Capture the cell that displays the provided text and extract its (X, Y) central coordinate. 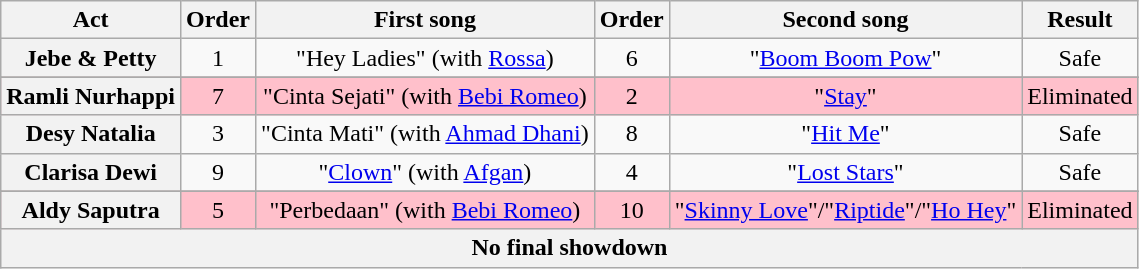
Clarisa Dewi (91, 172)
7 (218, 96)
"Skinny Love"/"Riptide"/"Ho Hey" (846, 210)
"Lost Stars" (846, 172)
5 (218, 210)
1 (218, 58)
"Boom Boom Pow" (846, 58)
"Hey Ladies" (with Rossa) (426, 58)
10 (632, 210)
First song (426, 20)
Aldy Saputra (91, 210)
No final showdown (570, 248)
4 (632, 172)
Desy Natalia (91, 134)
8 (632, 134)
Ramli Nurhappi (91, 96)
Second song (846, 20)
3 (218, 134)
9 (218, 172)
"Stay" (846, 96)
"Cinta Sejati" (with Bebi Romeo) (426, 96)
Act (91, 20)
Jebe & Petty (91, 58)
"Clown" (with Afgan) (426, 172)
"Perbedaan" (with Bebi Romeo) (426, 210)
2 (632, 96)
6 (632, 58)
Result (1080, 20)
"Hit Me" (846, 134)
"Cinta Mati" (with Ahmad Dhani) (426, 134)
